Search for the cell housing the specified text and yield its (x, y) center coordinate. 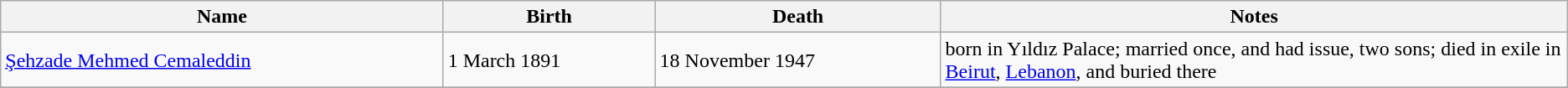
Şehzade Mehmed Cemaleddin (222, 60)
born in Yıldız Palace; married once, and had issue, two sons; died in exile in Beirut, Lebanon, and buried there (1254, 60)
1 March 1891 (549, 60)
18 November 1947 (797, 60)
Name (222, 17)
Notes (1254, 17)
Death (797, 17)
Birth (549, 17)
